Scan for the cell matching the given text and deliver its [x, y] coordinate at center. 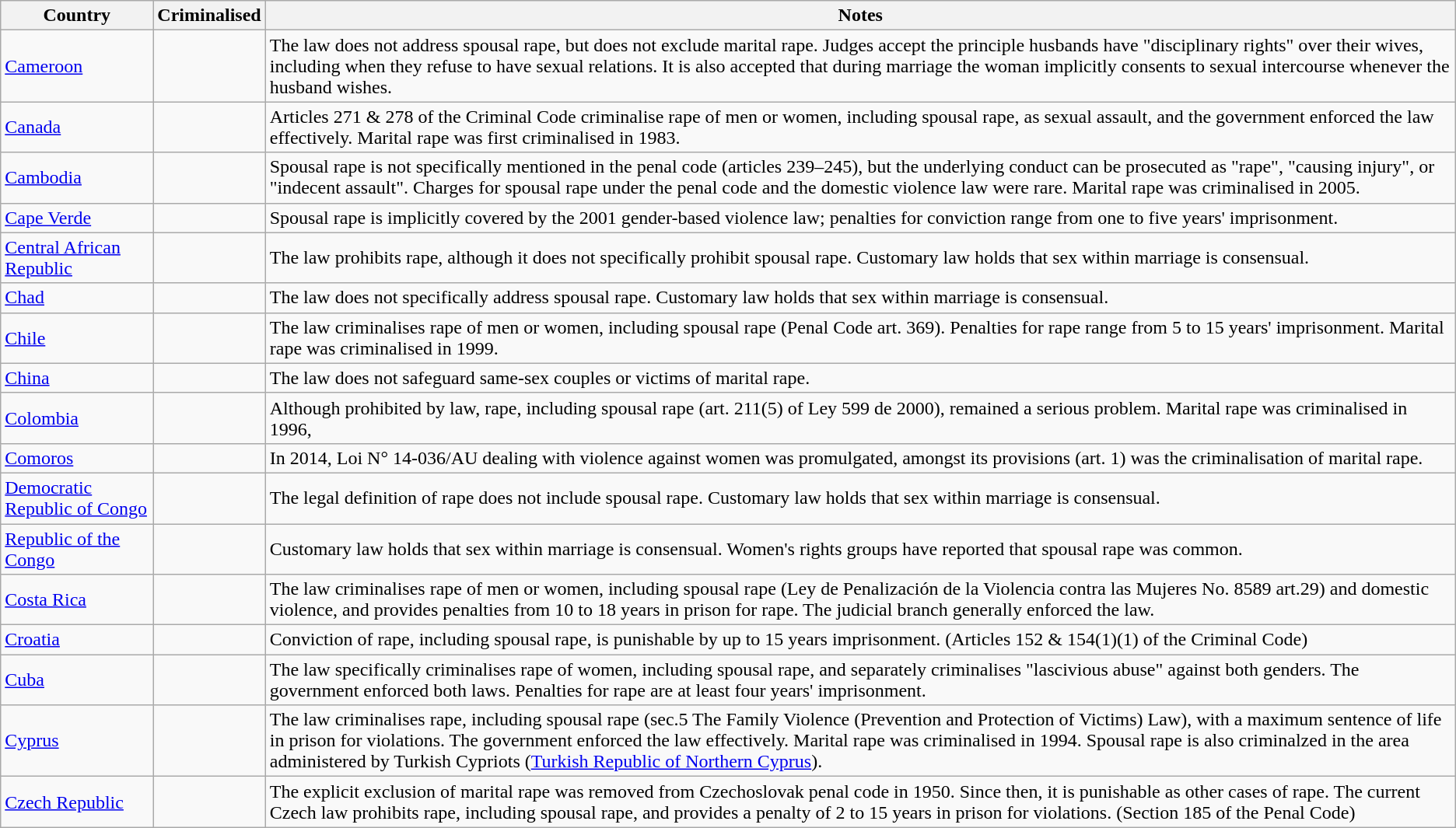
Canada [77, 128]
Cape Verde [77, 218]
China [77, 378]
Conviction of rape, including spousal rape, is punishable by up to 15 years imprisonment. (Articles 152 & 154(1)(1) of the Criminal Code) [860, 640]
The law prohibits rape, although it does not specifically prohibit spousal rape. Customary law holds that sex within marriage is consensual. [860, 258]
Cyprus [77, 741]
The legal definition of rape does not include spousal rape. Customary law holds that sex within marriage is consensual. [860, 498]
Czech Republic [77, 802]
Cameroon [77, 66]
Chile [77, 337]
The law does not specifically address spousal rape. Customary law holds that sex within marriage is consensual. [860, 298]
Democratic Republic of Congo [77, 498]
The law does not safeguard same-sex couples or victims of marital rape. [860, 378]
Customary law holds that sex within marriage is consensual. Women's rights groups have reported that spousal rape was common. [860, 549]
Cambodia [77, 177]
Comoros [77, 458]
Republic of the Congo [77, 549]
Criminalised [209, 16]
Croatia [77, 640]
Cuba [77, 680]
Country [77, 16]
Central African Republic [77, 258]
Chad [77, 298]
Colombia [77, 418]
Costa Rica [77, 600]
Spousal rape is implicitly covered by the 2001 gender-based violence law; penalties for conviction range from one to five years' imprisonment. [860, 218]
Notes [860, 16]
